Identify which cell holds the provided text, then report its [x, y] central coordinate. 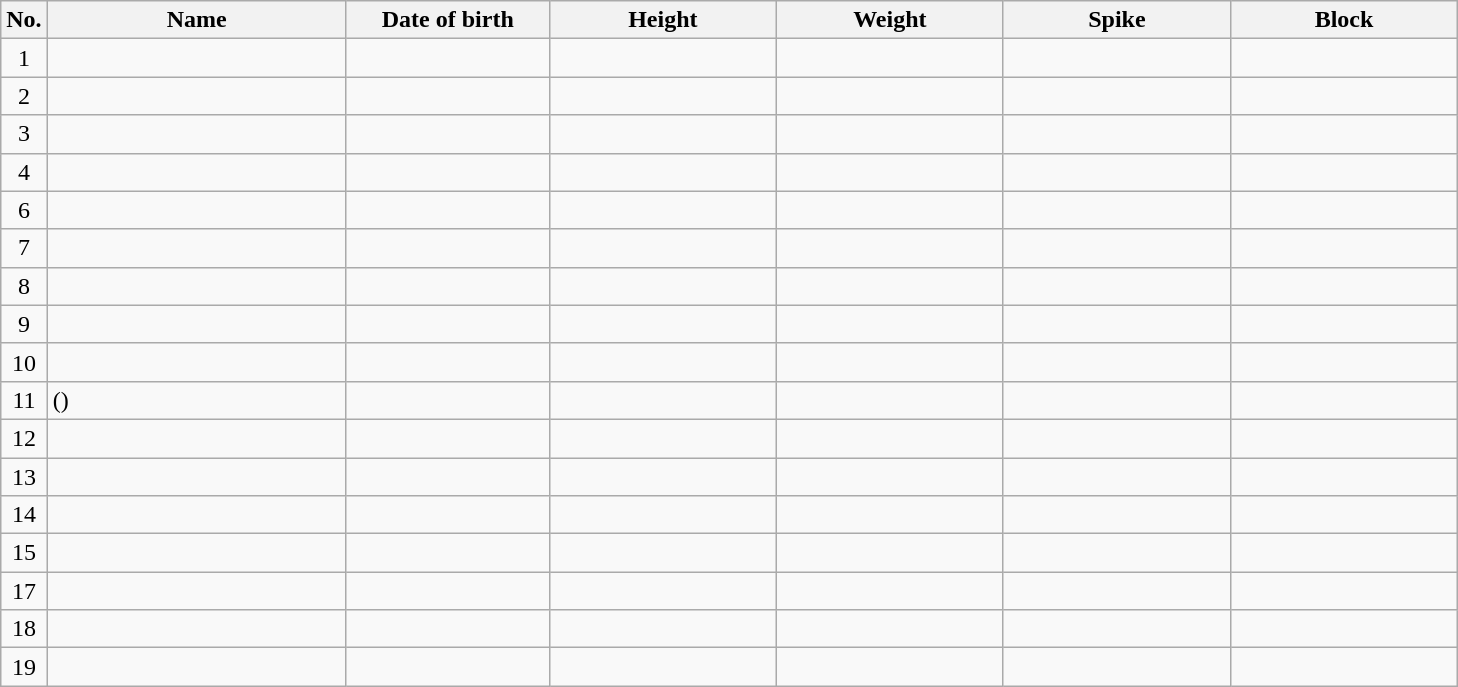
10 [24, 362]
2 [24, 96]
Name [196, 20]
19 [24, 667]
17 [24, 591]
7 [24, 248]
15 [24, 553]
6 [24, 210]
Block [1344, 20]
Weight [890, 20]
11 [24, 400]
18 [24, 629]
Date of birth [448, 20]
12 [24, 438]
1 [24, 58]
No. [24, 20]
8 [24, 286]
9 [24, 324]
3 [24, 134]
13 [24, 477]
Spike [1116, 20]
14 [24, 515]
4 [24, 172]
Height [662, 20]
() [196, 400]
